Locate the cell with the specified text and output its [X, Y] center coordinate. 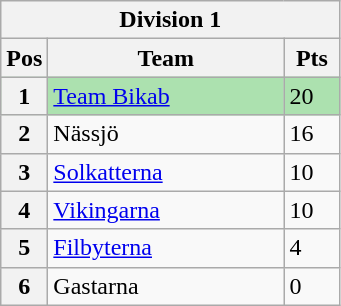
20 [312, 96]
Solkatterna [166, 172]
0 [312, 286]
3 [24, 172]
5 [24, 248]
Division 1 [170, 20]
2 [24, 134]
16 [312, 134]
6 [24, 286]
Pts [312, 58]
Vikingarna [166, 210]
Team [166, 58]
Team Bikab [166, 96]
1 [24, 96]
Filbyterna [166, 248]
Nässjö [166, 134]
Pos [24, 58]
Gastarna [166, 286]
